Pinpoint the cell where the given text exists, returning its (X, Y) midpoint coordinate. 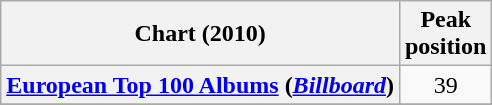
European Top 100 Albums (Billboard) (200, 85)
Peakposition (445, 34)
39 (445, 85)
Chart (2010) (200, 34)
